Pinpoint the cell where the given text exists, returning its (x, y) midpoint coordinate. 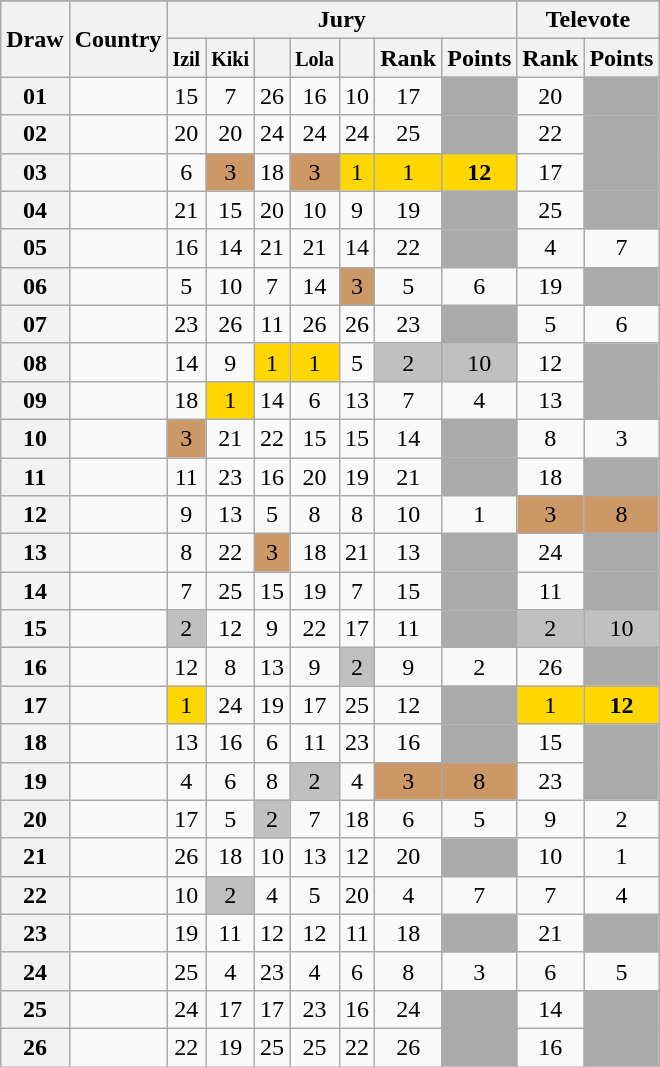
02 (35, 134)
Lola (315, 58)
05 (35, 248)
03 (35, 172)
Country (118, 39)
01 (35, 96)
Jury (342, 20)
08 (35, 362)
09 (35, 400)
07 (35, 324)
04 (35, 210)
Draw (35, 39)
Televote (588, 20)
Kiki (230, 58)
06 (35, 286)
Izil (186, 58)
